For the text-containing cell, return its midpoint in [X, Y] coordinate format. 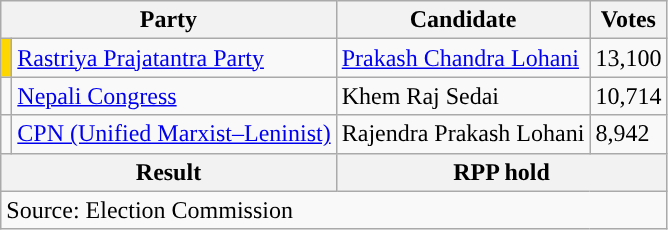
CPN (Unified Marxist–Leninist) [174, 134]
Party [168, 20]
Prakash Chandra Lohani [463, 58]
Khem Raj Sedai [463, 96]
10,714 [628, 96]
13,100 [628, 58]
Nepali Congress [174, 96]
RPP hold [502, 172]
Candidate [463, 20]
Rajendra Prakash Lohani [463, 134]
Result [168, 172]
8,942 [628, 134]
Source: Election Commission [334, 210]
Votes [628, 20]
Rastriya Prajatantra Party [174, 58]
